Detect which cell encompasses the target text, then output its [X, Y] center coordinate. 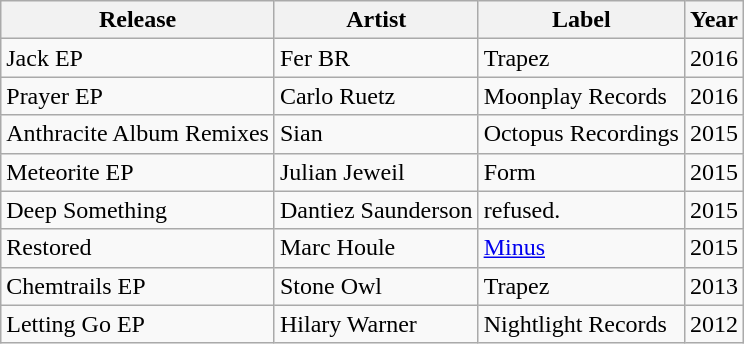
Anthracite Album Remixes [138, 134]
Meteorite EP [138, 172]
Nightlight Records [581, 324]
refused. [581, 210]
Prayer EP [138, 96]
Marc Houle [376, 248]
Jack EP [138, 58]
Sian [376, 134]
Minus [581, 248]
Moonplay Records [581, 96]
Octopus Recordings [581, 134]
Carlo Ruetz [376, 96]
Restored [138, 248]
Dantiez Saunderson [376, 210]
Year [714, 20]
Chemtrails EP [138, 286]
2012 [714, 324]
Label [581, 20]
Julian Jeweil [376, 172]
Stone Owl [376, 286]
Fer BR [376, 58]
Artist [376, 20]
Deep Something [138, 210]
2013 [714, 286]
Form [581, 172]
Release [138, 20]
Letting Go EP [138, 324]
Hilary Warner [376, 324]
